Find where the given text appears and provide that cell's center as [x, y] coordinate. 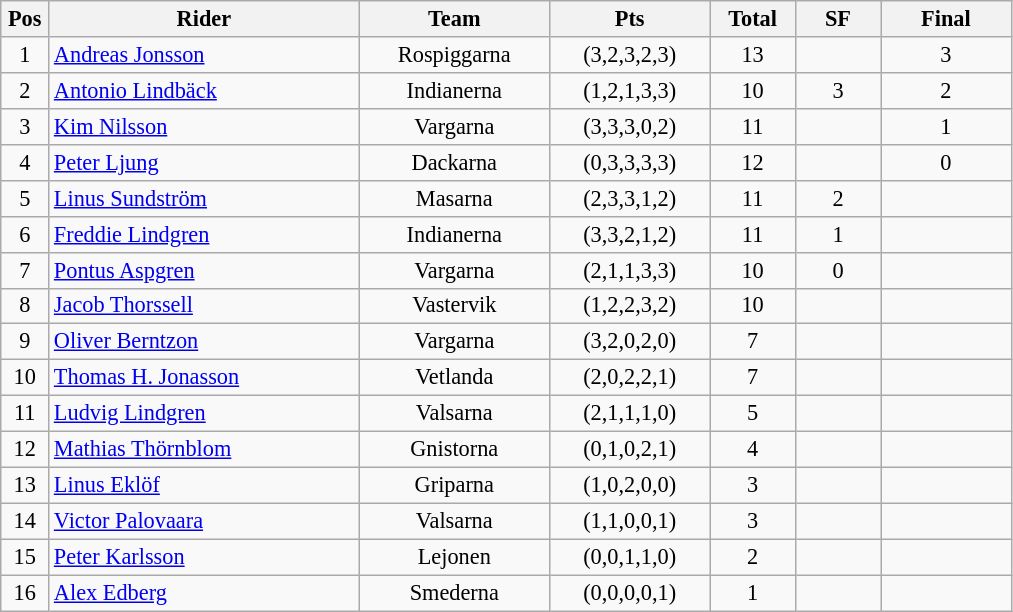
Freddie Lindgren [204, 234]
15 [25, 557]
Pts [629, 19]
Total [752, 19]
(3,3,2,1,2) [629, 234]
Antonio Lindbäck [204, 90]
Peter Ljung [204, 162]
Victor Palovaara [204, 521]
Team [454, 19]
Vastervik [454, 306]
Linus Sundström [204, 198]
8 [25, 306]
(3,3,3,0,2) [629, 126]
Oliver Berntzon [204, 342]
Andreas Jonsson [204, 55]
(2,1,1,1,0) [629, 414]
(1,1,0,0,1) [629, 521]
(0,3,3,3,3) [629, 162]
Alex Edberg [204, 593]
(3,2,3,2,3) [629, 55]
Masarna [454, 198]
Peter Karlsson [204, 557]
Thomas H. Jonasson [204, 378]
Final [946, 19]
Gnistorna [454, 450]
(2,3,3,1,2) [629, 198]
(1,2,2,3,2) [629, 306]
(0,1,0,2,1) [629, 450]
9 [25, 342]
Rider [204, 19]
(0,0,0,0,1) [629, 593]
Ludvig Lindgren [204, 414]
Griparna [454, 485]
(1,2,1,3,3) [629, 90]
(2,1,1,3,3) [629, 270]
Jacob Thorssell [204, 306]
Pontus Aspgren [204, 270]
(2,0,2,2,1) [629, 378]
14 [25, 521]
SF [838, 19]
6 [25, 234]
Dackarna [454, 162]
Smederna [454, 593]
Linus Eklöf [204, 485]
Kim Nilsson [204, 126]
Vetlanda [454, 378]
Mathias Thörnblom [204, 450]
(0,0,1,1,0) [629, 557]
16 [25, 593]
Rospiggarna [454, 55]
(3,2,0,2,0) [629, 342]
(1,0,2,0,0) [629, 485]
Pos [25, 19]
Lejonen [454, 557]
